Determine the [X, Y] coordinate at the center of the cell enclosing the given text.  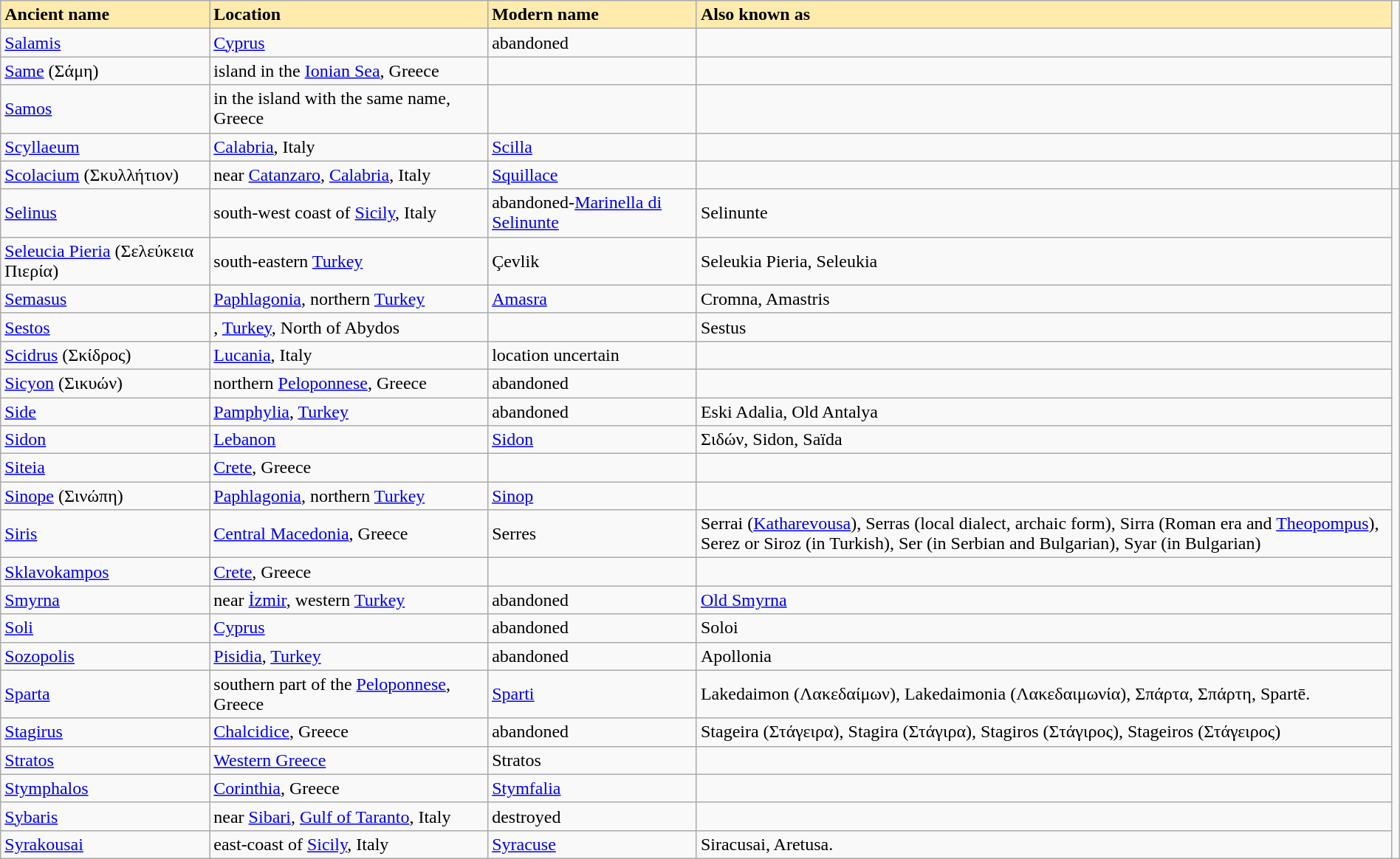
Soloi [1044, 628]
destroyed [592, 816]
Sparti [592, 694]
Scidrus (Σκίδρος) [105, 355]
Samos [105, 109]
Semasus [105, 299]
Location [349, 15]
Same (Σάμη) [105, 71]
location uncertain [592, 355]
Lakedaimon (Λακεδαίμων), Lakedaimonia (Λακεδαιμωνία), Σπάρτα, Σπάρτη, Spartē. [1044, 694]
Corinthia, Greece [349, 788]
Syrakousai [105, 844]
Lebanon [349, 440]
east-coast of Sicily, Italy [349, 844]
Selinunte [1044, 213]
near Sibari, Gulf of Taranto, Italy [349, 816]
Sicyon (Σικυών) [105, 383]
Amasra [592, 299]
Seleucia Pieria (Σελεύκεια Πιερία) [105, 261]
Pamphylia, Turkey [349, 411]
island in the Ionian Sea, Greece [349, 71]
Western Greece [349, 760]
Central Macedonia, Greece [349, 534]
near Catanzaro, Calabria, Italy [349, 175]
Siteia [105, 468]
Sybaris [105, 816]
Sozopolis [105, 656]
Çevlik [592, 261]
Sinope (Σινώπη) [105, 496]
Sestos [105, 327]
Stageira (Στάγειρα), Stagira (Στάγιρα), Stagiros (Στάγιρος), Stageiros (Στάγειρος) [1044, 732]
Pisidia, Turkey [349, 656]
Sestus [1044, 327]
Salamis [105, 43]
Stymfalia [592, 788]
Ancient name [105, 15]
northern Peloponnese, Greece [349, 383]
Calabria, Italy [349, 147]
Siracusai, Aretusa. [1044, 844]
near İzmir, western Turkey [349, 600]
abandoned-Marinella di Selinunte [592, 213]
Sparta [105, 694]
Chalcidice, Greece [349, 732]
Also known as [1044, 15]
Side [105, 411]
Eski Adalia, Old Antalya [1044, 411]
Cromna, Amastris [1044, 299]
Seleukia Pieria, Seleukia [1044, 261]
Selinus [105, 213]
Stagirus [105, 732]
Lucania, Italy [349, 355]
Serres [592, 534]
Siris [105, 534]
Old Smyrna [1044, 600]
south-eastern Turkey [349, 261]
, Turkey, North of Abydos [349, 327]
Syracuse [592, 844]
Scolacium (Σκυλλήτιον) [105, 175]
Sklavokampos [105, 572]
Apollonia [1044, 656]
Squillace [592, 175]
Smyrna [105, 600]
Σιδών, Sidon, Saïda [1044, 440]
southern part of the Peloponnese, Greece [349, 694]
Sinop [592, 496]
Scilla [592, 147]
south-west coast of Sicily, Italy [349, 213]
Soli [105, 628]
in the island with the same name, Greece [349, 109]
Stymphalos [105, 788]
Scyllaeum [105, 147]
Modern name [592, 15]
